Return the (X, Y) coordinate for the center point of the cell that contains the specified text.  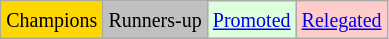
Champions (52, 20)
Runners-up (155, 20)
Relegated (342, 20)
Promoted (252, 20)
